Provide the [x, y] coordinate of the cell's center where the given text is located.  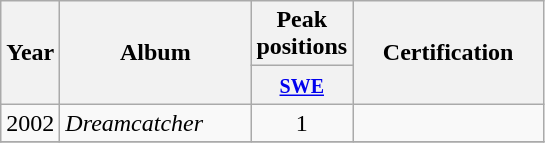
1 [302, 123]
SWE [302, 85]
Peak positions [302, 34]
Certification [448, 52]
Dreamcatcher [156, 123]
Year [30, 52]
2002 [30, 123]
Album [156, 52]
